Scan for the cell matching the given text and deliver its (X, Y) coordinate at center. 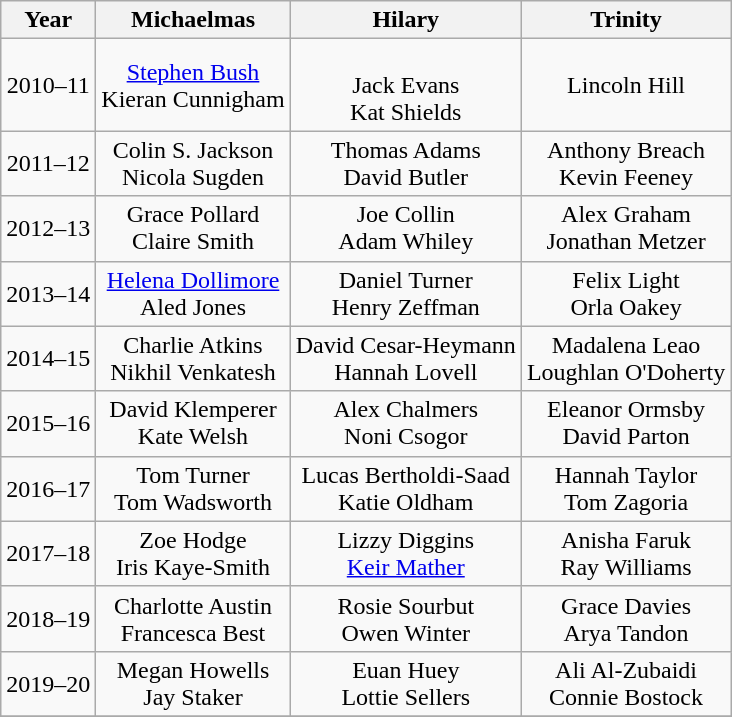
Lincoln Hill (626, 85)
Eleanor Ormsby David Parton (626, 424)
2012–13 (48, 228)
Ali Al-Zubaidi Connie Bostock (626, 684)
Grace Davies Arya Tandon (626, 618)
2016–17 (48, 488)
Madalena Leao Loughlan O'Doherty (626, 358)
Megan Howells Jay Staker (193, 684)
Thomas Adams David Butler (406, 164)
2018–19 (48, 618)
2017–18 (48, 554)
Grace Pollard Claire Smith (193, 228)
Daniel Turner Henry Zeffman (406, 294)
Charlotte Austin Francesca Best (193, 618)
Lizzy Diggins Keir Mather (406, 554)
Year (48, 20)
2014–15 (48, 358)
Joe Collin Adam Whiley (406, 228)
Helena Dollimore Aled Jones (193, 294)
2013–14 (48, 294)
Stephen Bush Kieran Cunnigham (193, 85)
2019–20 (48, 684)
David Klemperer Kate Welsh (193, 424)
Lucas Bertholdi-Saad Katie Oldham (406, 488)
Felix Light Orla Oakey (626, 294)
Alex Graham Jonathan Metzer (626, 228)
Anthony Breach Kevin Feeney (626, 164)
David Cesar-Heymann Hannah Lovell (406, 358)
Trinity (626, 20)
Zoe Hodge Iris Kaye-Smith (193, 554)
2010–11 (48, 85)
Rosie Sourbut Owen Winter (406, 618)
Hannah Taylor Tom Zagoria (626, 488)
Michaelmas (193, 20)
Hilary (406, 20)
Tom Turner Tom Wadsworth (193, 488)
Anisha Faruk Ray Williams (626, 554)
Alex Chalmers Noni Csogor (406, 424)
Charlie Atkins Nikhil Venkatesh (193, 358)
2015–16 (48, 424)
2011–12 (48, 164)
Colin S. Jackson Nicola Sugden (193, 164)
Euan Huey Lottie Sellers (406, 684)
Jack Evans Kat Shields (406, 85)
